Detect which cell encompasses the target text, then output its (x, y) center coordinate. 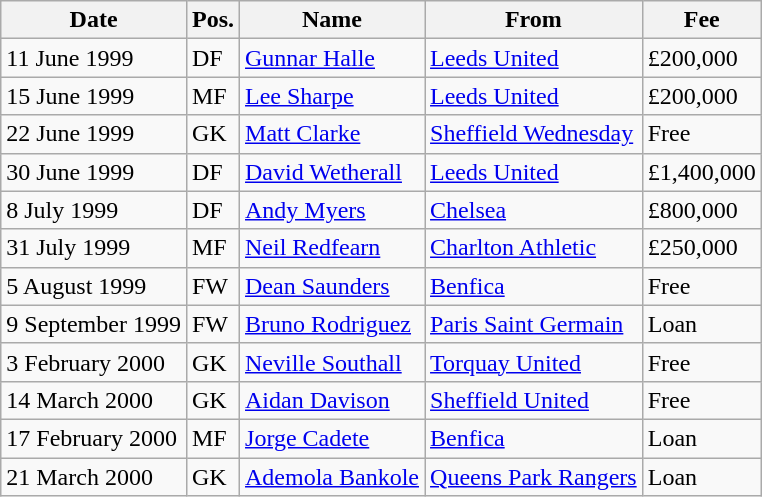
Fee (702, 20)
11 June 1999 (94, 58)
Lee Sharpe (332, 96)
Sheffield Wednesday (534, 134)
David Wetherall (332, 172)
Pos. (212, 20)
30 June 1999 (94, 172)
14 March 2000 (94, 400)
Bruno Rodriguez (332, 324)
Ademola Bankole (332, 477)
9 September 1999 (94, 324)
Date (94, 20)
Paris Saint Germain (534, 324)
From (534, 20)
Gunnar Halle (332, 58)
Charlton Athletic (534, 248)
£250,000 (702, 248)
Neville Southall (332, 362)
21 March 2000 (94, 477)
31 July 1999 (94, 248)
Neil Redfearn (332, 248)
Andy Myers (332, 210)
Chelsea (534, 210)
Name (332, 20)
17 February 2000 (94, 438)
Matt Clarke (332, 134)
Jorge Cadete (332, 438)
Torquay United (534, 362)
Dean Saunders (332, 286)
Queens Park Rangers (534, 477)
15 June 1999 (94, 96)
£1,400,000 (702, 172)
22 June 1999 (94, 134)
Sheffield United (534, 400)
8 July 1999 (94, 210)
Aidan Davison (332, 400)
£800,000 (702, 210)
3 February 2000 (94, 362)
5 August 1999 (94, 286)
